Detect which cell encompasses the target text, then output its [x, y] center coordinate. 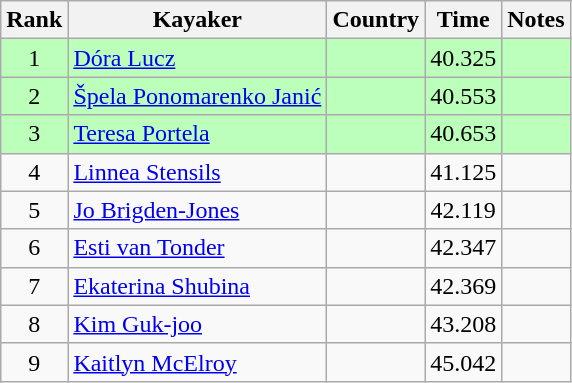
2 [34, 96]
41.125 [464, 172]
1 [34, 58]
Esti van Tonder [198, 248]
Linnea Stensils [198, 172]
Dóra Lucz [198, 58]
Rank [34, 20]
Kaitlyn McElroy [198, 362]
Ekaterina Shubina [198, 286]
Kim Guk-joo [198, 324]
Špela Ponomarenko Janić [198, 96]
40.553 [464, 96]
42.119 [464, 210]
4 [34, 172]
Country [376, 20]
40.653 [464, 134]
42.347 [464, 248]
40.325 [464, 58]
7 [34, 286]
Time [464, 20]
Teresa Portela [198, 134]
8 [34, 324]
45.042 [464, 362]
42.369 [464, 286]
3 [34, 134]
Notes [536, 20]
43.208 [464, 324]
9 [34, 362]
5 [34, 210]
6 [34, 248]
Kayaker [198, 20]
Jo Brigden-Jones [198, 210]
